Detect which cell encompasses the target text, then output its [x, y] center coordinate. 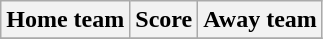
Away team [260, 20]
Score [164, 20]
Home team [66, 20]
